Return the (x, y) coordinate for the center point of the cell that contains the specified text.  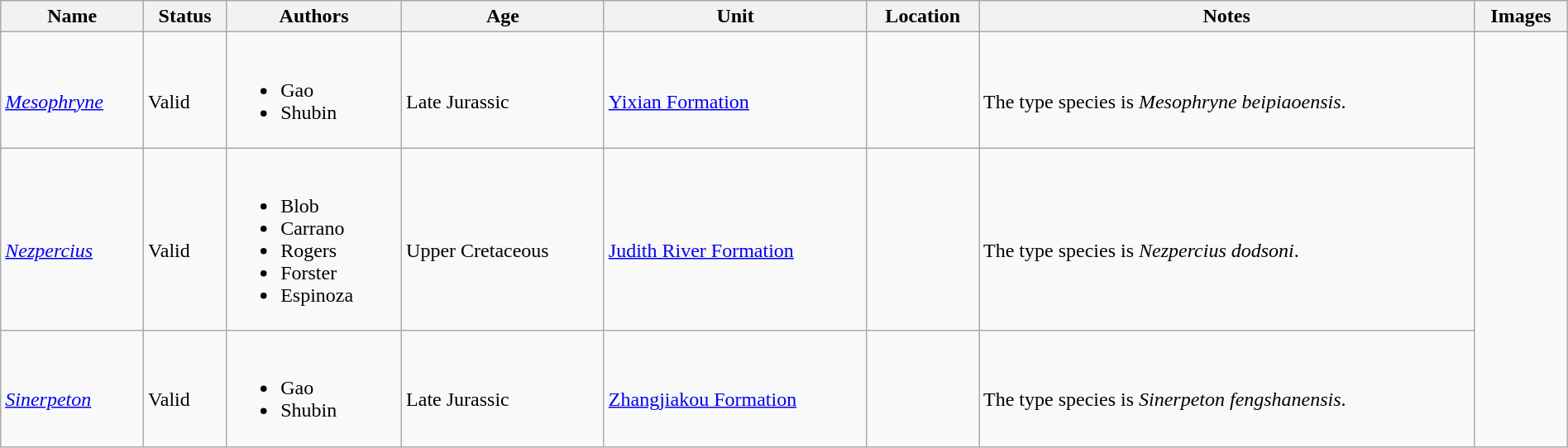
The type species is Nezpercius dodsoni. (1227, 240)
The type species is Sinerpeton fengshanensis. (1227, 388)
Age (503, 17)
The type species is Mesophryne beipiaoensis. (1227, 90)
Unit (735, 17)
Yixian Formation (735, 90)
Nezpercius (73, 240)
Zhangjiakou Formation (735, 388)
Name (73, 17)
Authors (314, 17)
Location (923, 17)
Images (1522, 17)
Mesophryne (73, 90)
Judith River Formation (735, 240)
Status (185, 17)
Notes (1227, 17)
Upper Cretaceous (503, 240)
BlobCarranoRogersForsterEspinoza (314, 240)
Sinerpeton (73, 388)
